From the cell containing the given text, extract its center point as (x, y) coordinate. 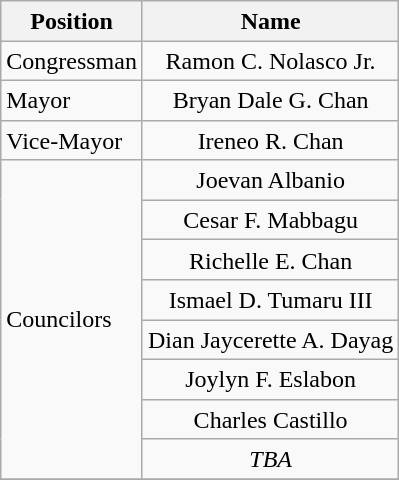
Ismael D. Tumaru III (270, 300)
Ramon C. Nolasco Jr. (270, 61)
Ireneo R. Chan (270, 140)
Congressman (72, 61)
Joylyn F. Eslabon (270, 379)
Position (72, 21)
Dian Jaycerette A. Dayag (270, 340)
Joevan Albanio (270, 180)
Councilors (72, 320)
Mayor (72, 100)
Bryan Dale G. Chan (270, 100)
Vice-Mayor (72, 140)
Richelle E. Chan (270, 260)
TBA (270, 459)
Name (270, 21)
Cesar F. Mabbagu (270, 220)
Charles Castillo (270, 419)
